Output the (X, Y) coordinate of the center of the cell containing the given text.  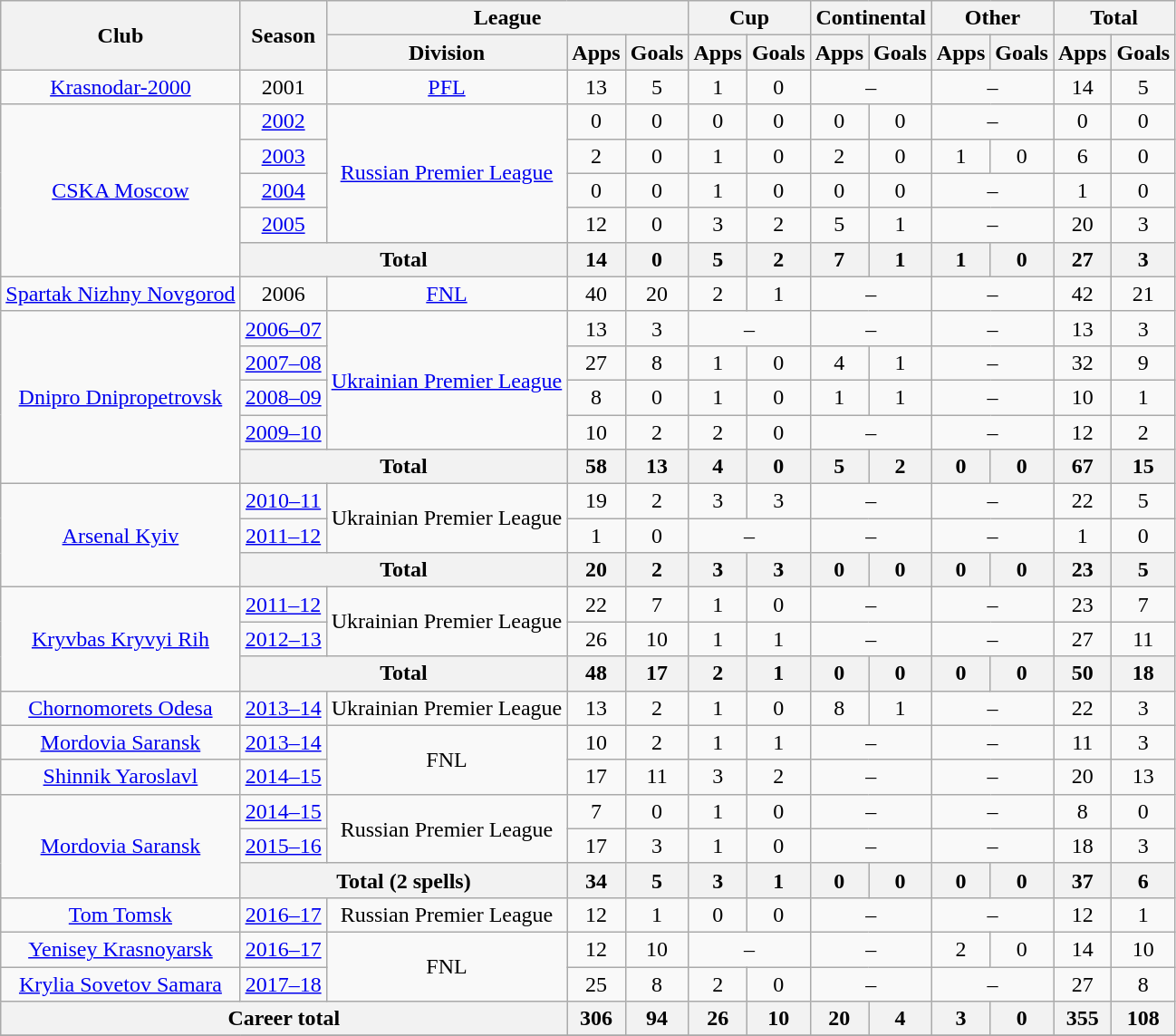
58 (596, 467)
2003 (283, 156)
355 (1082, 1019)
Other (992, 18)
Cup (749, 18)
Yenisey Krasnoyarsk (120, 949)
50 (1082, 673)
CSKA Moscow (120, 190)
32 (1082, 363)
Kryvbas Kryvyi Rih (120, 639)
2004 (283, 190)
15 (1143, 467)
94 (657, 1019)
2009–10 (283, 432)
2010–11 (283, 501)
Total (2 spells) (404, 880)
PFL (447, 87)
9 (1143, 363)
Spartak Nizhny Novgorod (120, 294)
Dnipro Dnipropetrovsk (120, 397)
Continental (871, 18)
Tom Tomsk (120, 915)
2007–08 (283, 363)
Career total (284, 1019)
Arsenal Kyiv (120, 536)
2006 (283, 294)
37 (1082, 880)
40 (596, 294)
Krasnodar-2000 (120, 87)
108 (1143, 1019)
Season (283, 35)
2015–16 (283, 846)
Chornomorets Odesa (120, 708)
67 (1082, 467)
34 (596, 880)
306 (596, 1019)
21 (1143, 294)
42 (1082, 294)
2006–07 (283, 328)
League (507, 18)
2012–13 (283, 639)
Club (120, 35)
2005 (283, 225)
19 (596, 501)
Shinnik Yaroslavl (120, 777)
2001 (283, 87)
48 (596, 673)
Krylia Sovetov Samara (120, 983)
2008–09 (283, 397)
25 (596, 983)
2002 (283, 121)
Division (447, 53)
2017–18 (283, 983)
